Scan for the cell matching the given text and deliver its [X, Y] coordinate at center. 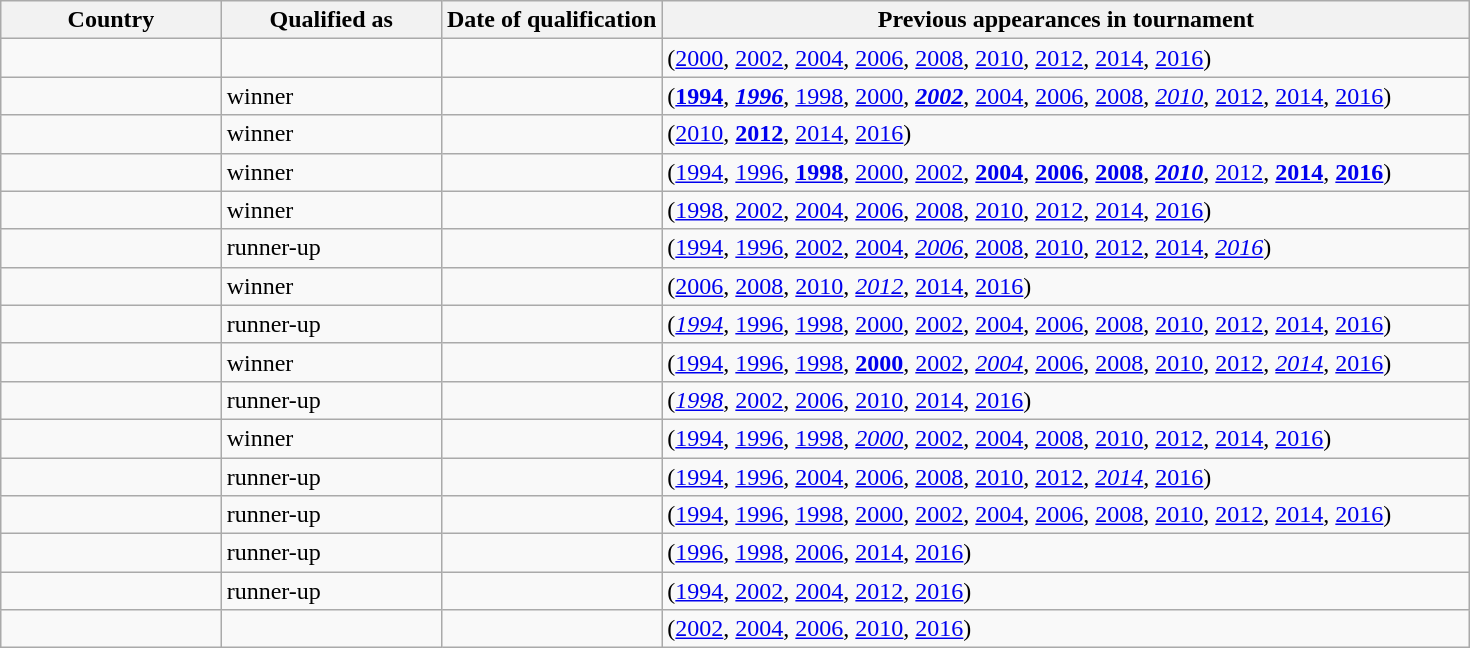
Previous appearances in tournament [1066, 20]
(1994, 1996, 1998, 2000, 2002, 2004, 2008, 2010, 2012, 2014, 2016) [1066, 438]
(1994, 1996, 2004, 2006, 2008, 2010, 2012, 2014, 2016) [1066, 477]
(2002, 2004, 2006, 2010, 2016) [1066, 629]
(1998, 2002, 2004, 2006, 2008, 2010, 2012, 2014, 2016) [1066, 210]
(1994, 1996, 2002, 2004, 2006, 2008, 2010, 2012, 2014, 2016) [1066, 248]
Qualified as [331, 20]
(1998, 2002, 2006, 2010, 2014, 2016) [1066, 400]
(2000, 2002, 2004, 2006, 2008, 2010, 2012, 2014, 2016) [1066, 58]
(1994, 2002, 2004, 2012, 2016) [1066, 591]
(2006, 2008, 2010, 2012, 2014, 2016) [1066, 286]
Date of qualification [551, 20]
(1996, 1998, 2006, 2014, 2016) [1066, 553]
(2010, 2012, 2014, 2016) [1066, 134]
Country [111, 20]
